Provide the [X, Y] coordinate of the cell's center where the given text is located.  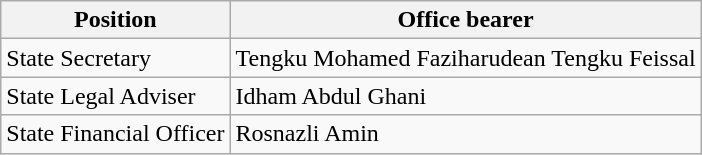
Idham Abdul Ghani [466, 96]
Tengku Mohamed Faziharudean Tengku Feissal [466, 58]
Position [116, 20]
Office bearer [466, 20]
State Financial Officer [116, 134]
State Legal Adviser [116, 96]
Rosnazli Amin [466, 134]
State Secretary [116, 58]
